From the cell containing the given text, extract its center point as (x, y) coordinate. 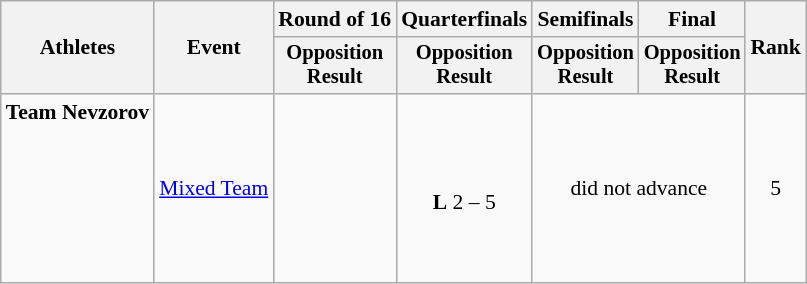
Quarterfinals (464, 19)
Rank (776, 48)
Team Nevzorov (78, 188)
L 2 – 5 (464, 188)
Semifinals (586, 19)
Mixed Team (214, 188)
5 (776, 188)
Event (214, 48)
Athletes (78, 48)
Round of 16 (334, 19)
did not advance (638, 188)
Final (692, 19)
